Identify which cell holds the provided text, then report its (X, Y) central coordinate. 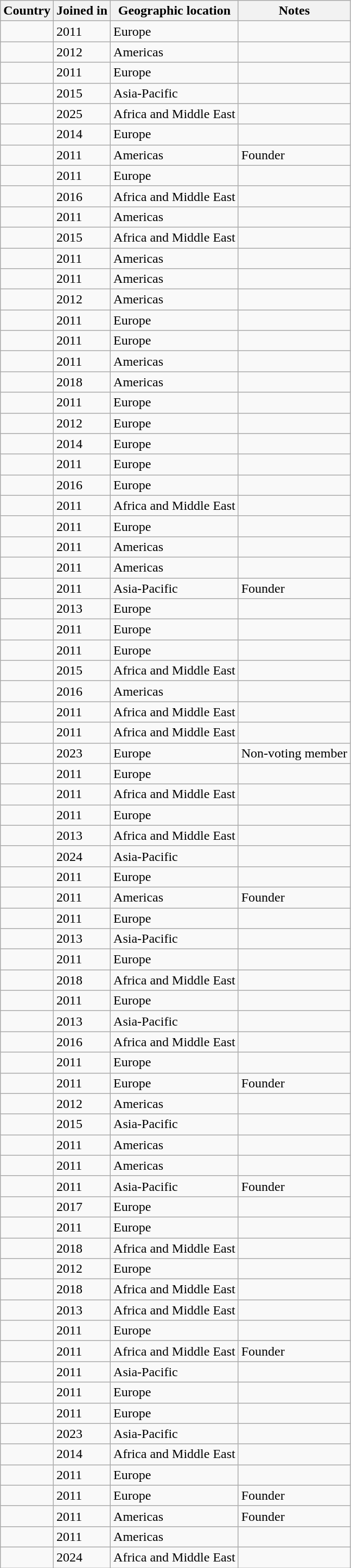
2017 (81, 1207)
Geographic location (175, 11)
Non-voting member (294, 753)
Notes (294, 11)
2025 (81, 114)
Country (27, 11)
Joined in (81, 11)
